Capture the cell that displays the provided text and extract its (X, Y) central coordinate. 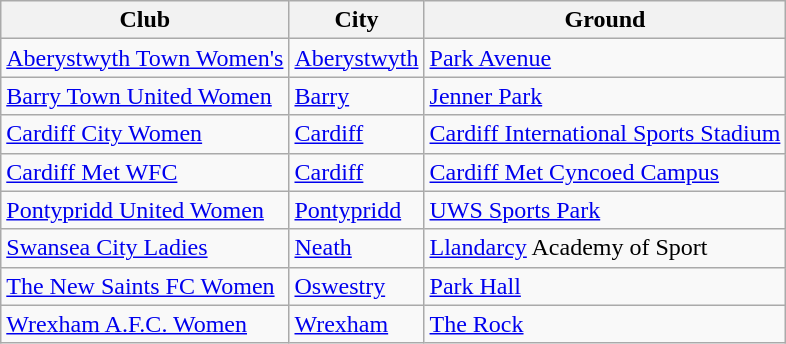
Cardiff International Sports Stadium (605, 134)
The Rock (605, 324)
Aberystwyth (356, 58)
Ground (605, 20)
Park Avenue (605, 58)
Aberystwyth Town Women's (145, 58)
Oswestry (356, 286)
Cardiff City Women (145, 134)
UWS Sports Park (605, 210)
Llandarcy Academy of Sport (605, 248)
Pontypridd United Women (145, 210)
Barry (356, 96)
Cardiff Met Cyncoed Campus (605, 172)
Neath (356, 248)
Wrexham (356, 324)
Wrexham A.F.C. Women (145, 324)
Club (145, 20)
Cardiff Met WFC (145, 172)
Jenner Park (605, 96)
Park Hall (605, 286)
Pontypridd (356, 210)
Barry Town United Women (145, 96)
City (356, 20)
The New Saints FC Women (145, 286)
Swansea City Ladies (145, 248)
